Determine the (X, Y) coordinate at the center of the cell enclosing the given text.  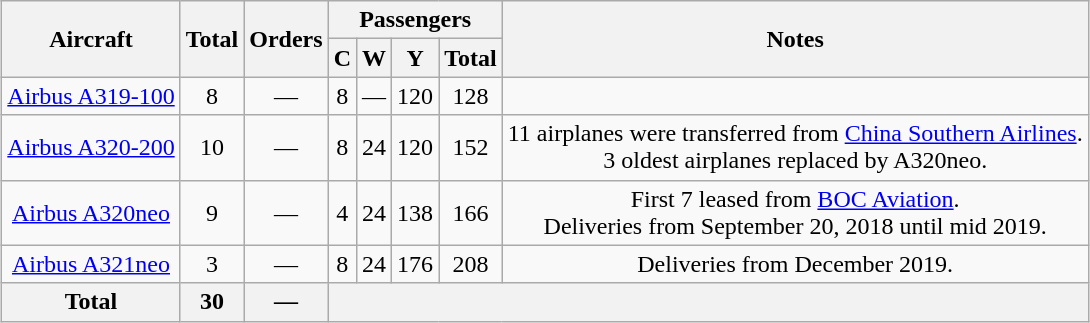
Airbus A320-200 (91, 148)
First 7 leased from BOC Aviation.Deliveries from September 20, 2018 until mid 2019. (795, 212)
208 (471, 264)
Y (416, 58)
Airbus A319-100 (91, 96)
152 (471, 148)
Passengers (415, 20)
Airbus A321neo (91, 264)
3 (212, 264)
9 (212, 212)
4 (342, 212)
176 (416, 264)
Aircraft (91, 39)
166 (471, 212)
138 (416, 212)
Orders (286, 39)
10 (212, 148)
128 (471, 96)
C (342, 58)
W (374, 58)
Notes (795, 39)
11 airplanes were transferred from China Southern Airlines.3 oldest airplanes replaced by A320neo. (795, 148)
Airbus A320neo (91, 212)
30 (212, 302)
Deliveries from December 2019. (795, 264)
